Search for the cell housing the specified text and yield its [x, y] center coordinate. 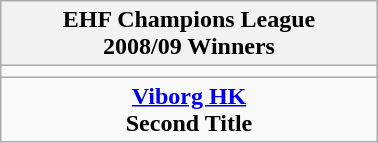
EHF Champions League 2008/09 Winners [189, 34]
Viborg HKSecond Title [189, 110]
